Output the [x, y] coordinate of the center of the cell containing the given text.  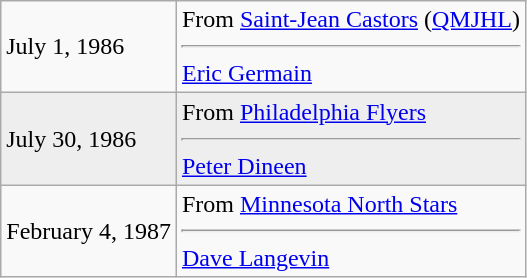
From Minnesota North StarsDave Langevin [350, 231]
July 30, 1986 [89, 139]
February 4, 1987 [89, 231]
July 1, 1986 [89, 47]
From Philadelphia FlyersPeter Dineen [350, 139]
From Saint-Jean Castors (QMJHL)Eric Germain [350, 47]
